For the text-containing cell, return its midpoint in (x, y) coordinate format. 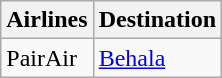
Behala (157, 58)
PairAir (47, 58)
Airlines (47, 20)
Destination (157, 20)
